Locate the cell with the specified text and output its [X, Y] center coordinate. 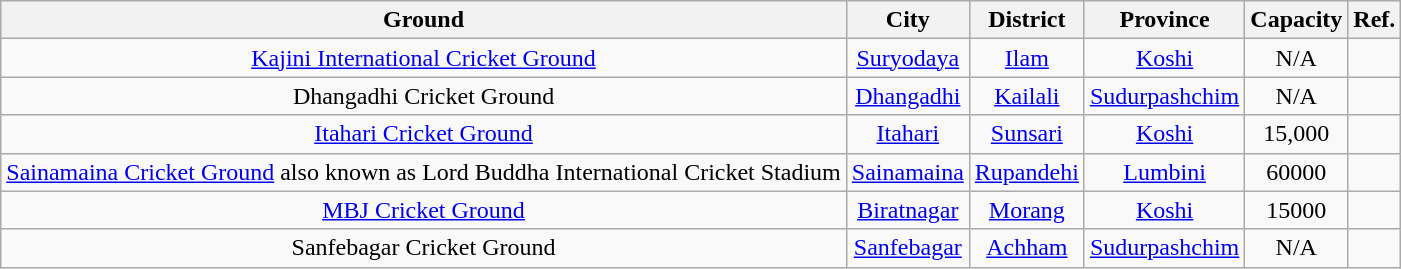
Itahari [908, 134]
Kajini International Cricket Ground [424, 58]
Suryodaya [908, 58]
Sanfebagar [908, 248]
Morang [1026, 210]
Ground [424, 20]
Capacity [1296, 20]
15,000 [1296, 134]
60000 [1296, 172]
Kailali [1026, 96]
Ref. [1374, 20]
Lumbini [1164, 172]
City [908, 20]
15000 [1296, 210]
MBJ Cricket Ground [424, 210]
Dhangadhi Cricket Ground [424, 96]
Itahari Cricket Ground [424, 134]
Achham [1026, 248]
District [1026, 20]
Rupandehi [1026, 172]
Dhangadhi [908, 96]
Sainamaina [908, 172]
Ilam [1026, 58]
Sanfebagar Cricket Ground [424, 248]
Sunsari [1026, 134]
Biratnagar [908, 210]
Province [1164, 20]
Sainamaina Cricket Ground also known as Lord Buddha International Cricket Stadium [424, 172]
